Search for the cell housing the specified text and yield its [x, y] center coordinate. 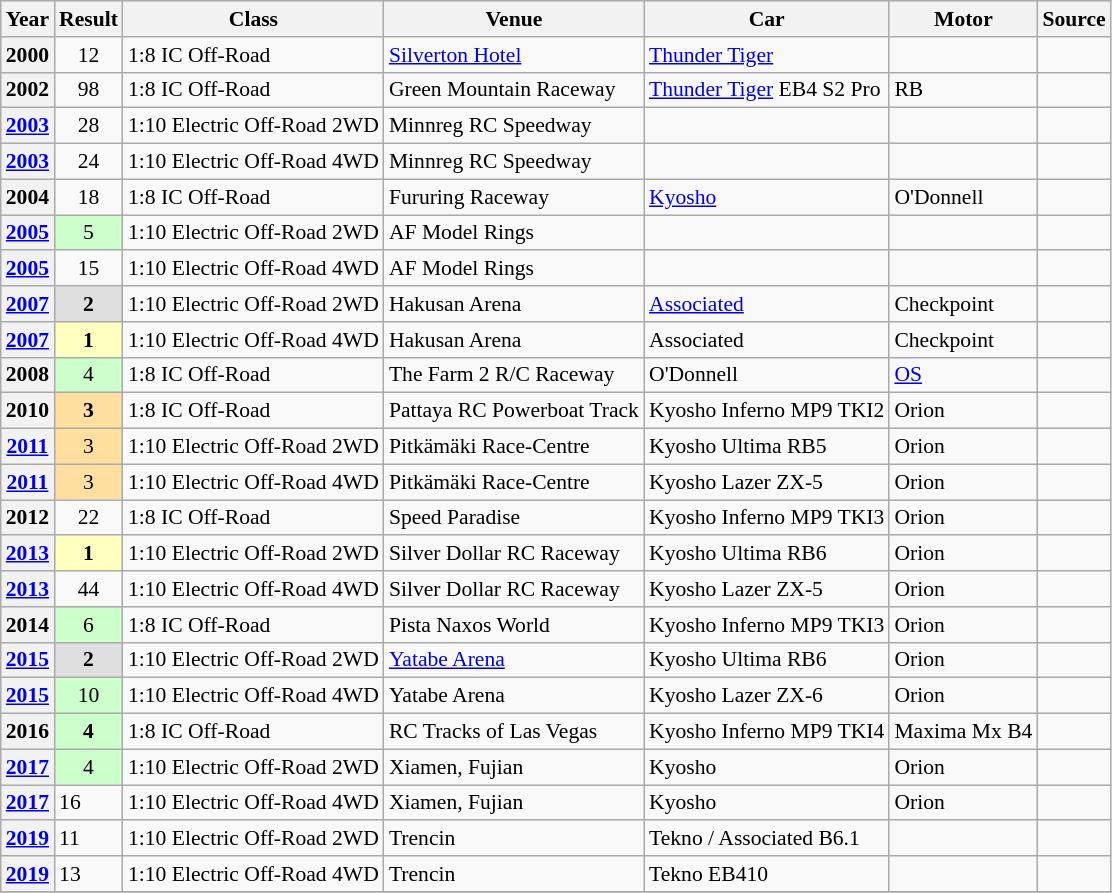
Green Mountain Raceway [514, 90]
RC Tracks of Las Vegas [514, 732]
Silverton Hotel [514, 55]
2016 [28, 732]
28 [88, 126]
Venue [514, 19]
Tekno EB410 [766, 874]
12 [88, 55]
44 [88, 589]
Motor [963, 19]
16 [88, 803]
Tekno / Associated B6.1 [766, 839]
15 [88, 269]
Source [1074, 19]
Maxima Mx B4 [963, 732]
Kyosho Inferno MP9 TKI4 [766, 732]
2008 [28, 375]
Thunder Tiger [766, 55]
RB [963, 90]
11 [88, 839]
Thunder Tiger EB4 S2 Pro [766, 90]
18 [88, 197]
10 [88, 696]
2010 [28, 411]
Car [766, 19]
Pista Naxos World [514, 625]
Result [88, 19]
Speed Paradise [514, 518]
5 [88, 233]
The Farm 2 R/C Raceway [514, 375]
OS [963, 375]
2014 [28, 625]
6 [88, 625]
2004 [28, 197]
Year [28, 19]
2012 [28, 518]
2002 [28, 90]
98 [88, 90]
22 [88, 518]
24 [88, 162]
2000 [28, 55]
Kyosho Ultima RB5 [766, 447]
Kyosho Inferno MP9 TKI2 [766, 411]
Pattaya RC Powerboat Track [514, 411]
Fururing Raceway [514, 197]
Kyosho Lazer ZX-6 [766, 696]
13 [88, 874]
Class [254, 19]
